Determine the (x, y) coordinate at the center of the cell enclosing the given text.  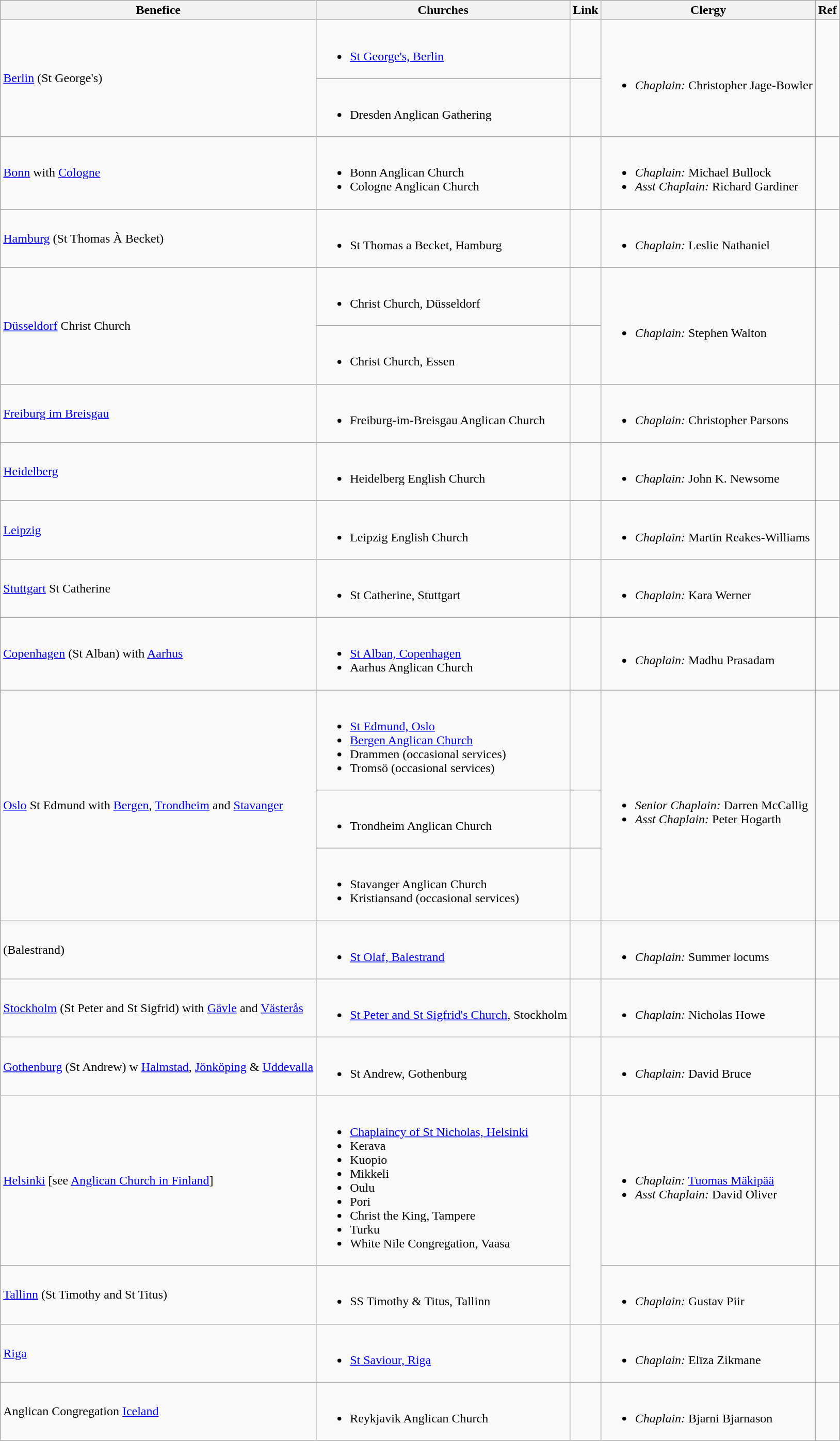
Heidelberg (158, 472)
Hamburg (St Thomas À Becket) (158, 238)
Chaplain: Gustav Piir (708, 1294)
Chaplain: Nicholas Howe (708, 1008)
Chaplain: Summer locums (708, 950)
Anglican Congregation Iceland (158, 1411)
Chaplain: John K. Newsome (708, 472)
(Balestrand) (158, 950)
Chaplain: Christopher Jage-Bowler (708, 78)
Chaplain: David Bruce (708, 1066)
Chaplain: Madhu Prasadam (708, 653)
Gothenburg (St Andrew) w Halmstad, Jönköping & Uddevalla (158, 1066)
Ref (828, 10)
Chaplain: Martin Reakes-Williams (708, 530)
Freiburg-im-Breisgau Anglican Church (443, 413)
Christ Church, Essen (443, 355)
Stockholm (St Peter and St Sigfrid) with Gävle and Västerås (158, 1008)
St Andrew, Gothenburg (443, 1066)
Christ Church, Düsseldorf (443, 296)
Freiburg im Breisgau (158, 413)
Chaplain: Christopher Parsons (708, 413)
St George's, Berlin (443, 50)
Riga (158, 1353)
St Alban, CopenhagenAarhus Anglican Church (443, 653)
SS Timothy & Titus, Tallinn (443, 1294)
St Thomas a Becket, Hamburg (443, 238)
Chaplain: Elīza Zikmane (708, 1353)
St Saviour, Riga (443, 1353)
Stuttgart St Catherine (158, 588)
Oslo St Edmund with Bergen, Trondheim and Stavanger (158, 805)
Helsinki [see Anglican Church in Finland] (158, 1181)
St Olaf, Balestrand (443, 950)
Heidelberg English Church (443, 472)
Chaplaincy of St Nicholas, HelsinkiKeravaKuopioMikkeliOuluPoriChrist the King, TampereTurkuWhite Nile Congregation, Vaasa (443, 1181)
St Peter and St Sigfrid's Church, Stockholm (443, 1008)
Leipzig English Church (443, 530)
Chaplain: Leslie Nathaniel (708, 238)
Leipzig (158, 530)
Chaplain: Tuomas MäkipääAsst Chaplain: David Oliver (708, 1181)
Trondheim Anglican Church (443, 820)
Clergy (708, 10)
St Catherine, Stuttgart (443, 588)
Tallinn (St Timothy and St Titus) (158, 1294)
Senior Chaplain: Darren McCalligAsst Chaplain: Peter Hogarth (708, 805)
St Edmund, OsloBergen Anglican ChurchDrammen (occasional services)Tromsö (occasional services) (443, 740)
Chaplain: Stephen Walton (708, 326)
Reykjavik Anglican Church (443, 1411)
Bonn with Cologne (158, 173)
Churches (443, 10)
Dresden Anglican Gathering (443, 107)
Bonn Anglican ChurchCologne Anglican Church (443, 173)
Düsseldorf Christ Church (158, 326)
Chaplain: Kara Werner (708, 588)
Chaplain: Michael BullockAsst Chaplain: Richard Gardiner (708, 173)
Copenhagen (St Alban) with Aarhus (158, 653)
Chaplain: Bjarni Bjarnason (708, 1411)
Link (586, 10)
Benefice (158, 10)
Berlin (St George's) (158, 78)
Stavanger Anglican ChurchKristiansand (occasional services) (443, 885)
